Find where the given text appears and provide that cell's center as (X, Y) coordinate. 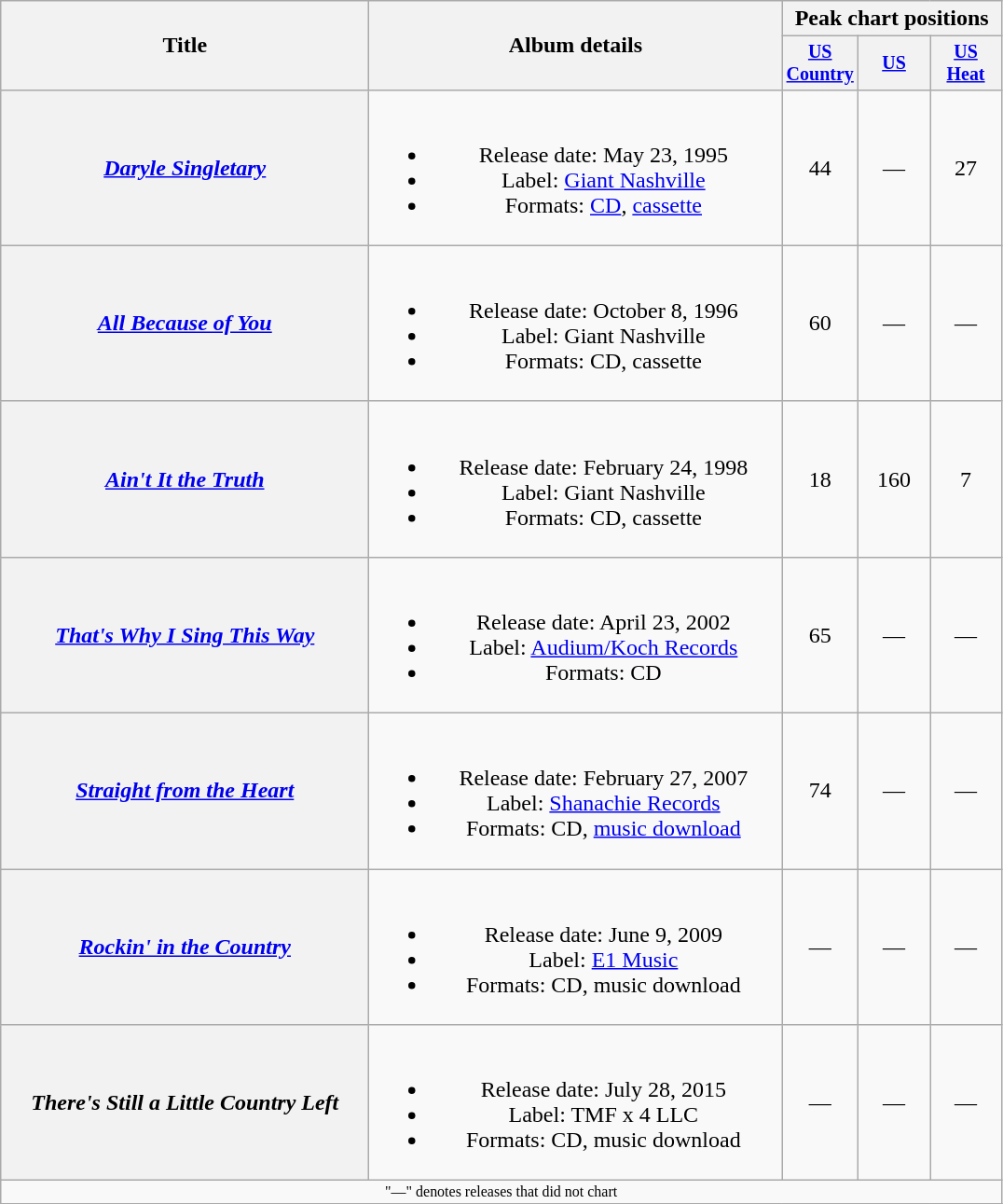
US (895, 63)
Peak chart positions (892, 19)
74 (820, 791)
Ain't It the Truth (185, 479)
7 (966, 479)
All Because of You (185, 323)
"—" denotes releases that did not chart (501, 1192)
Release date: February 27, 2007Label: Shanachie RecordsFormats: CD, music download (576, 791)
Release date: October 8, 1996Label: Giant NashvilleFormats: CD, cassette (576, 323)
44 (820, 168)
Release date: May 23, 1995Label: Giant NashvilleFormats: CD, cassette (576, 168)
65 (820, 634)
27 (966, 168)
Rockin' in the Country (185, 948)
That's Why I Sing This Way (185, 634)
60 (820, 323)
Straight from the Heart (185, 791)
Title (185, 46)
Release date: April 23, 2002Label: Audium/Koch RecordsFormats: CD (576, 634)
18 (820, 479)
There's Still a Little Country Left (185, 1102)
Release date: June 9, 2009Label: E1 MusicFormats: CD, music download (576, 948)
Album details (576, 46)
160 (895, 479)
Daryle Singletary (185, 168)
Release date: July 28, 2015Label: TMF x 4 LLCFormats: CD, music download (576, 1102)
USHeat (966, 63)
Release date: February 24, 1998Label: Giant NashvilleFormats: CD, cassette (576, 479)
US Country (820, 63)
